Return the [X, Y] coordinate for the center point of the cell that contains the specified text.  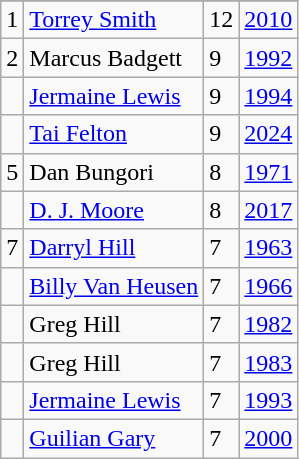
Guilian Gary [114, 438]
2010 [268, 20]
2024 [268, 134]
Tai Felton [114, 134]
2000 [268, 438]
Torrey Smith [114, 20]
Marcus Badgett [114, 58]
1 [12, 20]
1982 [268, 324]
2017 [268, 210]
1966 [268, 286]
12 [222, 20]
D. J. Moore [114, 210]
Dan Bungori [114, 172]
1993 [268, 400]
1994 [268, 96]
Darryl Hill [114, 248]
2 [12, 58]
1983 [268, 362]
5 [12, 172]
1963 [268, 248]
Billy Van Heusen [114, 286]
1992 [268, 58]
1971 [268, 172]
